Return [X, Y] of the center of cell containing provided text 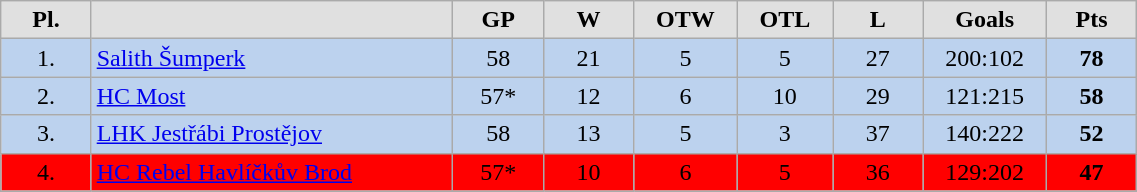
36 [878, 172]
129:202 [984, 172]
Goals [984, 20]
21 [588, 58]
LHK Jestřábi Prostějov [272, 134]
2. [46, 96]
3. [46, 134]
140:222 [984, 134]
Salith Šumperk [272, 58]
HC Rebel Havlíčkův Brod [272, 172]
52 [1091, 134]
78 [1091, 58]
13 [588, 134]
L [878, 20]
29 [878, 96]
Pts [1091, 20]
W [588, 20]
1. [46, 58]
121:215 [984, 96]
12 [588, 96]
Pl. [46, 20]
GP [498, 20]
3 [784, 134]
4. [46, 172]
OTW [686, 20]
OTL [784, 20]
200:102 [984, 58]
HC Most [272, 96]
27 [878, 58]
37 [878, 134]
47 [1091, 172]
